Determine the (X, Y) coordinate at the center of the cell enclosing the given text.  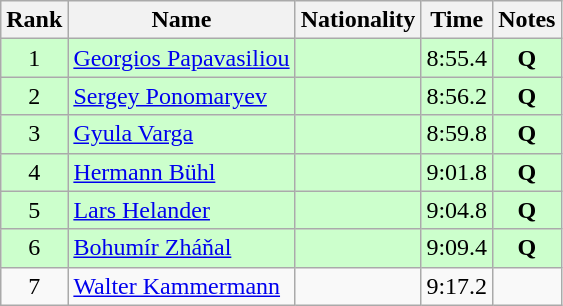
Walter Kammermann (182, 286)
Georgios Papavasiliou (182, 58)
8:55.4 (457, 58)
5 (34, 210)
Nationality (358, 20)
Hermann Bühl (182, 172)
2 (34, 96)
1 (34, 58)
6 (34, 248)
8:59.8 (457, 134)
Name (182, 20)
Sergey Ponomaryev (182, 96)
Rank (34, 20)
7 (34, 286)
Lars Helander (182, 210)
9:01.8 (457, 172)
9:04.8 (457, 210)
4 (34, 172)
9:09.4 (457, 248)
3 (34, 134)
Bohumír Zháňal (182, 248)
Notes (527, 20)
9:17.2 (457, 286)
Time (457, 20)
8:56.2 (457, 96)
Gyula Varga (182, 134)
